Determine the [X, Y] coordinate at the center of the cell enclosing the given text.  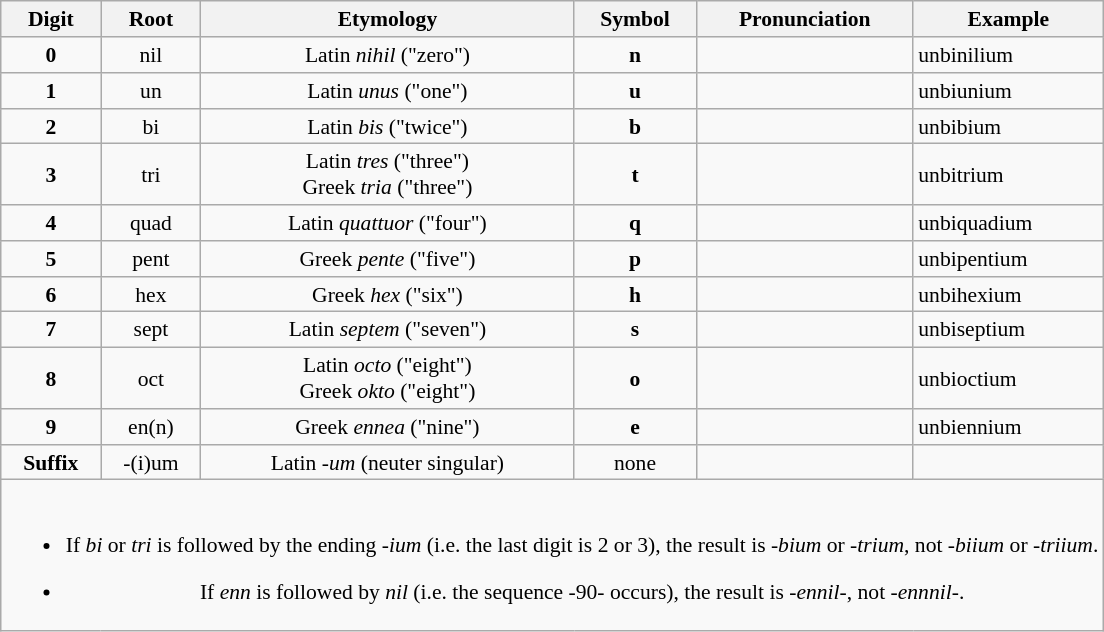
pent [151, 259]
nil [151, 55]
u [635, 91]
unbibium [1008, 126]
Root [151, 19]
unbiunium [1008, 91]
Greek ennea ("nine") [388, 427]
Latin tres ("three")Greek tria ("three") [388, 174]
o [635, 378]
none [635, 462]
Latin bis ("twice") [388, 126]
Symbol [635, 19]
Latin quattuor ("four") [388, 223]
Digit [51, 19]
en(n) [151, 427]
4 [51, 223]
n [635, 55]
Latin -um (neuter singular) [388, 462]
Suffix [51, 462]
tri [151, 174]
5 [51, 259]
Latin nihil ("zero") [388, 55]
hex [151, 294]
unbioctium [1008, 378]
s [635, 330]
b [635, 126]
h [635, 294]
2 [51, 126]
Pronunciation [804, 19]
Latin unus ("one") [388, 91]
-(i)um [151, 462]
0 [51, 55]
unbinilium [1008, 55]
Latin octo ("eight")Greek okto ("eight") [388, 378]
p [635, 259]
3 [51, 174]
unbitrium [1008, 174]
Etymology [388, 19]
8 [51, 378]
unbiseptium [1008, 330]
t [635, 174]
Greek pente ("five") [388, 259]
quad [151, 223]
unbiquadium [1008, 223]
Example [1008, 19]
e [635, 427]
sept [151, 330]
un [151, 91]
bi [151, 126]
unbihexium [1008, 294]
unbiennium [1008, 427]
7 [51, 330]
Greek hex ("six") [388, 294]
1 [51, 91]
9 [51, 427]
6 [51, 294]
Latin septem ("seven") [388, 330]
q [635, 223]
oct [151, 378]
unbipentium [1008, 259]
